Determine the (X, Y) coordinate at the center of the cell enclosing the given text.  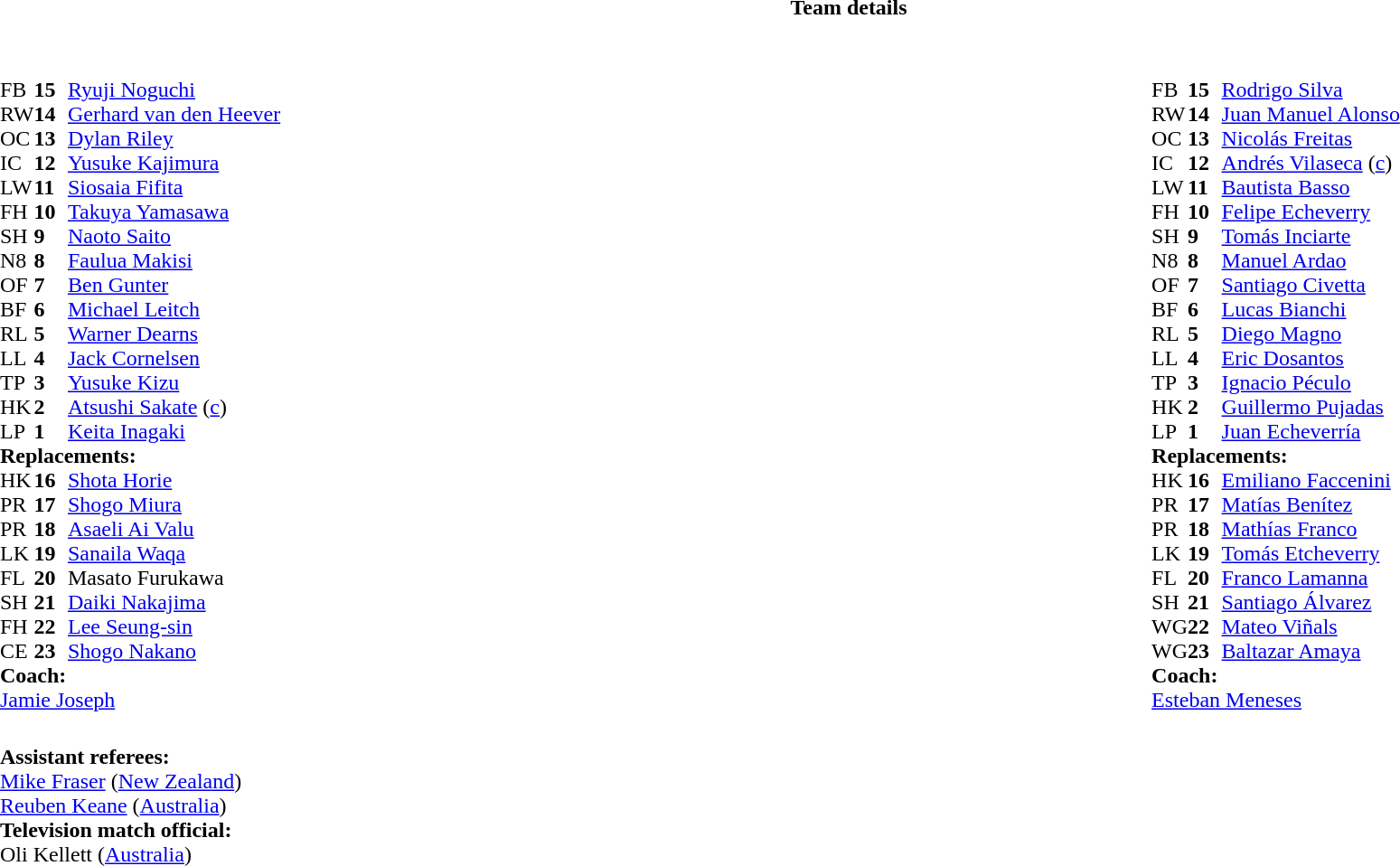
Nicolás Freitas (1311, 139)
Mateo Viñals (1311, 627)
Franco Lamanna (1311, 579)
Lee Seung-sin (174, 627)
Daiki Nakajima (174, 602)
Michael Leitch (174, 309)
Tomás Etcheverry (1311, 553)
Asaeli Ai Valu (174, 530)
Lucas Bianchi (1311, 309)
Sanaila Waqa (174, 553)
Bautista Basso (1311, 188)
Ryuji Noguchi (174, 90)
Shota Horie (174, 481)
Felipe Echeverry (1311, 212)
Faulua Makisi (174, 260)
Yusuke Kajimura (174, 163)
Juan Manuel Alonso (1311, 114)
Guillermo Pujadas (1311, 407)
Diego Magno (1311, 334)
Jack Cornelsen (174, 358)
Jamie Joseph (140, 700)
Santiago Álvarez (1311, 602)
Esteban Meneses (1276, 700)
Matías Benítez (1311, 504)
Takuya Yamasawa (174, 212)
Gerhard van den Heever (174, 114)
Naoto Saito (174, 237)
Ignacio Péculo (1311, 383)
Emiliano Faccenini (1311, 481)
Mathías Franco (1311, 530)
Rodrigo Silva (1311, 90)
Atsushi Sakate (c) (174, 407)
Yusuke Kizu (174, 383)
Ben Gunter (174, 286)
Juan Echeverría (1311, 432)
Manuel Ardao (1311, 260)
Siosaia Fifita (174, 188)
Shogo Nakano (174, 651)
Tomás Inciarte (1311, 237)
Masato Furukawa (174, 579)
Shogo Miura (174, 504)
Dylan Riley (174, 139)
Keita Inagaki (174, 432)
Warner Dearns (174, 334)
Andrés Vilaseca (c) (1311, 163)
Baltazar Amaya (1311, 651)
Eric Dosantos (1311, 358)
CE (17, 651)
Santiago Civetta (1311, 286)
